Output the (x, y) coordinate of the center of the cell containing the given text.  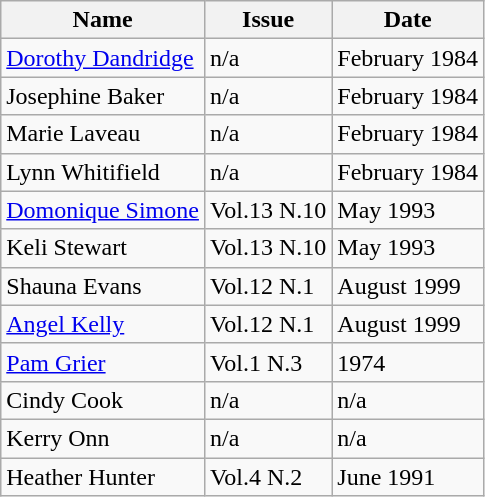
Kerry Onn (103, 438)
Marie Laveau (103, 134)
Name (103, 20)
Vol.4 N.2 (268, 477)
Heather Hunter (103, 477)
Shauna Evans (103, 286)
Vol.1 N.3 (268, 362)
June 1991 (408, 477)
Issue (268, 20)
Domonique Simone (103, 210)
Pam Grier (103, 362)
Keli Stewart (103, 248)
Josephine Baker (103, 96)
Date (408, 20)
1974 (408, 362)
Cindy Cook (103, 400)
Lynn Whitifield (103, 172)
Angel Kelly (103, 324)
Dorothy Dandridge (103, 58)
